Identify which cell holds the provided text, then report its [X, Y] central coordinate. 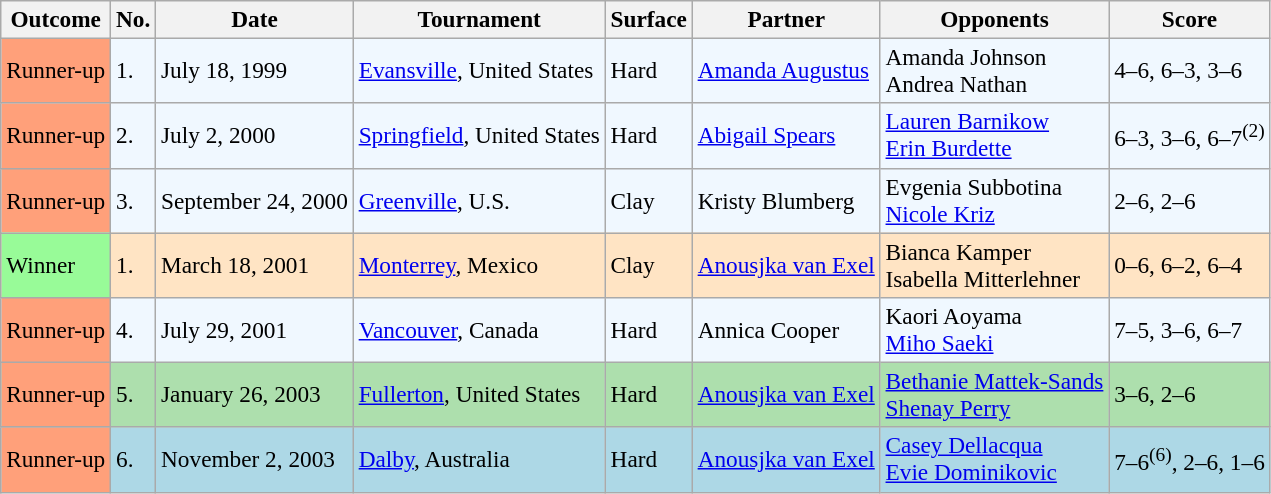
Kaori Aoyama Miho Saeki [994, 330]
Casey Dellacqua Evie Dominikovic [994, 460]
Greenville, U.S. [479, 200]
Surface [648, 19]
Amanda Johnson Andrea Nathan [994, 70]
Bethanie Mattek-Sands Shenay Perry [994, 394]
Outcome [56, 19]
Evgenia Subbotina Nicole Kriz [994, 200]
Springfield, United States [479, 136]
Evansville, United States [479, 70]
7–5, 3–6, 6–7 [1190, 330]
5. [134, 394]
2. [134, 136]
Score [1190, 19]
6. [134, 460]
2–6, 2–6 [1190, 200]
3. [134, 200]
Date [255, 19]
Abigail Spears [786, 136]
Kristy Blumberg [786, 200]
January 26, 2003 [255, 394]
Vancouver, Canada [479, 330]
Partner [786, 19]
Monterrey, Mexico [479, 264]
Annica Cooper [786, 330]
Lauren Barnikow Erin Burdette [994, 136]
July 2, 2000 [255, 136]
No. [134, 19]
July 18, 1999 [255, 70]
Amanda Augustus [786, 70]
November 2, 2003 [255, 460]
3–6, 2–6 [1190, 394]
4–6, 6–3, 3–6 [1190, 70]
0–6, 6–2, 6–4 [1190, 264]
Fullerton, United States [479, 394]
September 24, 2000 [255, 200]
Winner [56, 264]
Bianca Kamper Isabella Mitterlehner [994, 264]
4. [134, 330]
Tournament [479, 19]
7–6(6), 2–6, 1–6 [1190, 460]
Dalby, Australia [479, 460]
6–3, 3–6, 6–7(2) [1190, 136]
March 18, 2001 [255, 264]
Opponents [994, 19]
July 29, 2001 [255, 330]
